Return the (x, y) coordinate for the center point of the cell that contains the specified text.  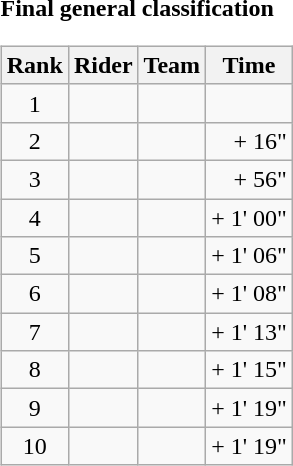
+ 1' 08" (250, 294)
2 (34, 141)
3 (34, 179)
4 (34, 217)
6 (34, 294)
9 (34, 408)
Team (172, 65)
+ 1' 13" (250, 332)
10 (34, 446)
+ 56" (250, 179)
Rider (103, 65)
+ 16" (250, 141)
5 (34, 256)
1 (34, 103)
+ 1' 00" (250, 217)
+ 1' 06" (250, 256)
7 (34, 332)
Rank (34, 65)
8 (34, 370)
Time (250, 65)
+ 1' 15" (250, 370)
